Determine the (x, y) coordinate at the center of the cell enclosing the given text.  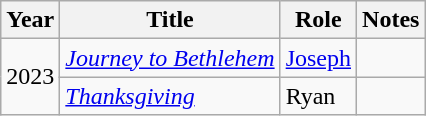
Joseph (318, 58)
Role (318, 20)
2023 (30, 77)
Notes (391, 20)
Thanksgiving (170, 96)
Title (170, 20)
Year (30, 20)
Journey to Bethlehem (170, 58)
Ryan (318, 96)
